Find where the given text appears and provide that cell's center as [X, Y] coordinate. 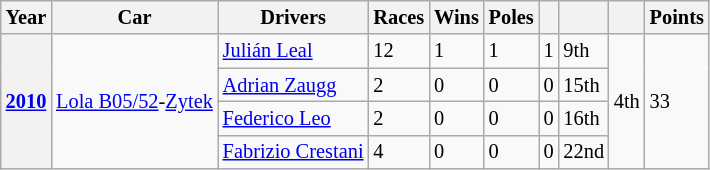
4 [398, 152]
33 [677, 102]
Drivers [294, 17]
22nd [583, 152]
9th [583, 51]
Lola B05/52-Zytek [134, 102]
Points [677, 17]
Races [398, 17]
12 [398, 51]
Federico Leo [294, 118]
Car [134, 17]
Julián Leal [294, 51]
16th [583, 118]
Year [26, 17]
2010 [26, 102]
Fabrizio Crestani [294, 152]
Adrian Zaugg [294, 85]
4th [627, 102]
Wins [456, 17]
15th [583, 85]
Poles [512, 17]
